From the cell containing the given text, extract its center point as [X, Y] coordinate. 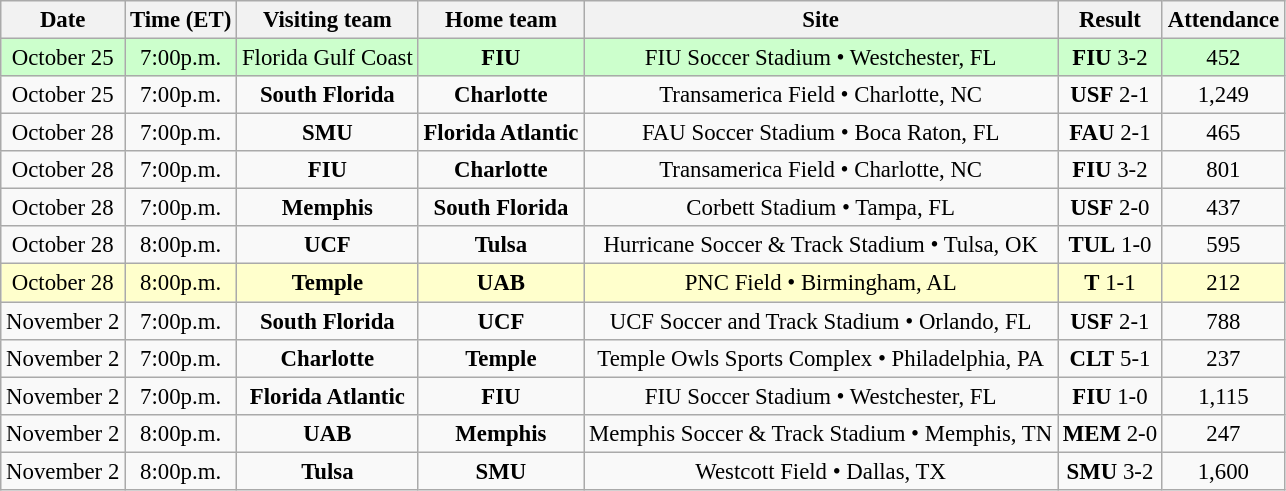
Time (ET) [181, 20]
Temple Owls Sports Complex • Philadelphia, PA [821, 358]
247 [1223, 433]
1,249 [1223, 95]
1,600 [1223, 471]
465 [1223, 133]
TUL 1-0 [1110, 245]
437 [1223, 208]
Florida Gulf Coast [328, 58]
212 [1223, 283]
FAU 2-1 [1110, 133]
UCF Soccer and Track Stadium • Orlando, FL [821, 321]
595 [1223, 245]
Home team [501, 20]
788 [1223, 321]
USF 2-0 [1110, 208]
Memphis Soccer & Track Stadium • Memphis, TN [821, 433]
Hurricane Soccer & Track Stadium • Tulsa, OK [821, 245]
452 [1223, 58]
Visiting team [328, 20]
Westcott Field • Dallas, TX [821, 471]
PNC Field • Birmingham, AL [821, 283]
SMU 3-2 [1110, 471]
Date [63, 20]
801 [1223, 170]
Result [1110, 20]
T 1-1 [1110, 283]
1,115 [1223, 396]
Attendance [1223, 20]
MEM 2-0 [1110, 433]
CLT 5-1 [1110, 358]
FAU Soccer Stadium • Boca Raton, FL [821, 133]
Corbett Stadium • Tampa, FL [821, 208]
237 [1223, 358]
FIU 1-0 [1110, 396]
Site [821, 20]
